From the cell containing the given text, extract its center point as (x, y) coordinate. 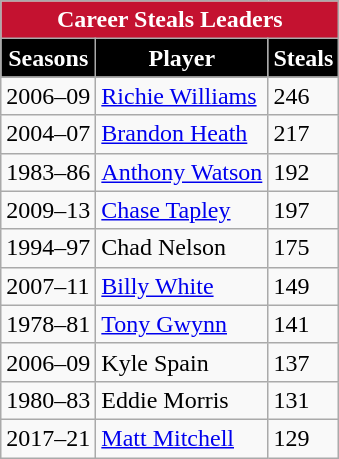
Chad Nelson (182, 248)
Anthony Watson (182, 172)
Steals (304, 58)
Seasons (48, 58)
1978–81 (48, 324)
2004–07 (48, 134)
217 (304, 134)
149 (304, 286)
1983–86 (48, 172)
246 (304, 96)
2009–13 (48, 210)
Player (182, 58)
Tony Gwynn (182, 324)
137 (304, 362)
Eddie Morris (182, 400)
Career Steals Leaders (170, 20)
131 (304, 400)
192 (304, 172)
175 (304, 248)
141 (304, 324)
Richie Williams (182, 96)
Billy White (182, 286)
Matt Mitchell (182, 438)
1994–97 (48, 248)
1980–83 (48, 400)
2017–21 (48, 438)
Kyle Spain (182, 362)
129 (304, 438)
Brandon Heath (182, 134)
197 (304, 210)
2007–11 (48, 286)
Chase Tapley (182, 210)
